Output the [X, Y] coordinate of the center of the cell containing the given text.  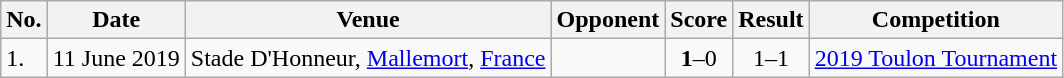
1–0 [699, 58]
Score [699, 20]
Date [116, 20]
Venue [368, 20]
11 June 2019 [116, 58]
Result [771, 20]
No. [24, 20]
Opponent [608, 20]
1–1 [771, 58]
Stade D'Honneur, Mallemort, France [368, 58]
2019 Toulon Tournament [936, 58]
Competition [936, 20]
1. [24, 58]
